Locate the cell with the specified text and output its [X, Y] center coordinate. 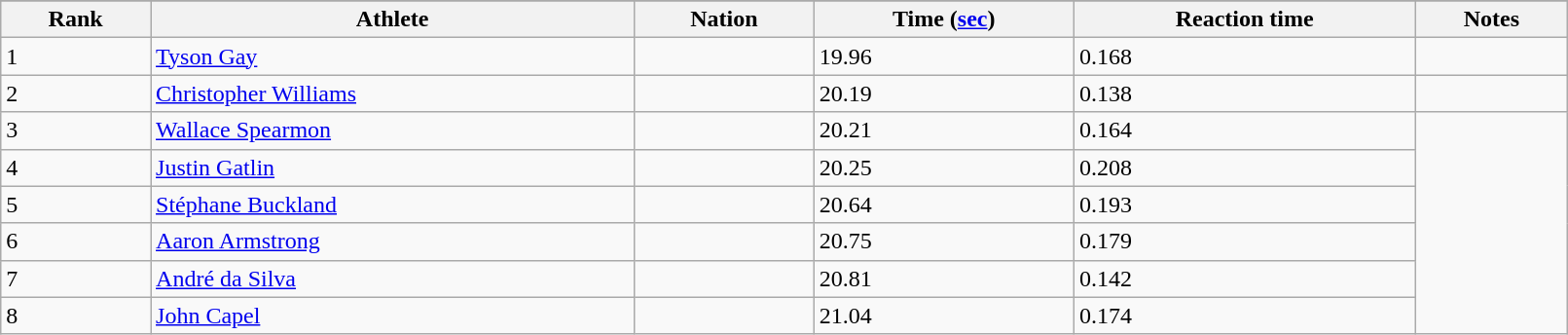
1 [76, 56]
0.168 [1244, 56]
5 [76, 205]
6 [76, 242]
Reaction time [1244, 19]
4 [76, 167]
20.75 [944, 242]
André da Silva [393, 279]
Stéphane Buckland [393, 205]
0.179 [1244, 242]
7 [76, 279]
0.138 [1244, 93]
Tyson Gay [393, 56]
19.96 [944, 56]
Aaron Armstrong [393, 242]
0.174 [1244, 316]
0.193 [1244, 205]
Athlete [393, 19]
0.142 [1244, 279]
John Capel [393, 316]
Time (sec) [944, 19]
20.64 [944, 205]
Notes [1491, 19]
21.04 [944, 316]
0.164 [1244, 130]
Nation [724, 19]
3 [76, 130]
Justin Gatlin [393, 167]
Rank [76, 19]
20.19 [944, 93]
20.21 [944, 130]
20.25 [944, 167]
Christopher Williams [393, 93]
Wallace Spearmon [393, 130]
20.81 [944, 279]
2 [76, 93]
0.208 [1244, 167]
8 [76, 316]
